Locate the cell with the specified text and output its (x, y) center coordinate. 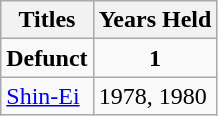
Shin-Ei (47, 96)
1978, 1980 (155, 96)
1 (155, 58)
Years Held (155, 20)
Defunct (47, 58)
Titles (47, 20)
